Provide the (x, y) coordinate of the cell's center where the given text is located.  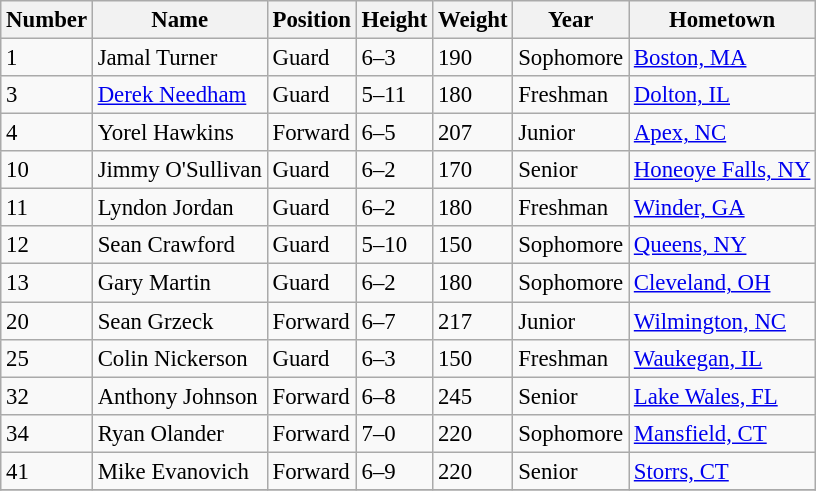
Wilmington, NC (722, 321)
Winder, GA (722, 208)
25 (47, 358)
Weight (473, 20)
Name (180, 20)
Waukegan, IL (722, 358)
Boston, MA (722, 58)
5–11 (394, 95)
Lake Wales, FL (722, 396)
Position (312, 20)
Mansfield, CT (722, 433)
1 (47, 58)
217 (473, 321)
11 (47, 208)
Cleveland, OH (722, 283)
190 (473, 58)
13 (47, 283)
Anthony Johnson (180, 396)
Sean Crawford (180, 245)
Number (47, 20)
Height (394, 20)
32 (47, 396)
41 (47, 471)
Yorel Hawkins (180, 133)
245 (473, 396)
Year (571, 20)
5–10 (394, 245)
20 (47, 321)
Honeoye Falls, NY (722, 170)
Mike Evanovich (180, 471)
Dolton, IL (722, 95)
Gary Martin (180, 283)
Ryan Olander (180, 433)
Jamal Turner (180, 58)
6–5 (394, 133)
3 (47, 95)
6–8 (394, 396)
Storrs, CT (722, 471)
7–0 (394, 433)
Hometown (722, 20)
Queens, NY (722, 245)
12 (47, 245)
6–9 (394, 471)
10 (47, 170)
6–7 (394, 321)
34 (47, 433)
Jimmy O'Sullivan (180, 170)
170 (473, 170)
Sean Grzeck (180, 321)
Apex, NC (722, 133)
4 (47, 133)
207 (473, 133)
Lyndon Jordan (180, 208)
Colin Nickerson (180, 358)
Derek Needham (180, 95)
